Search for the cell housing the specified text and yield its (X, Y) center coordinate. 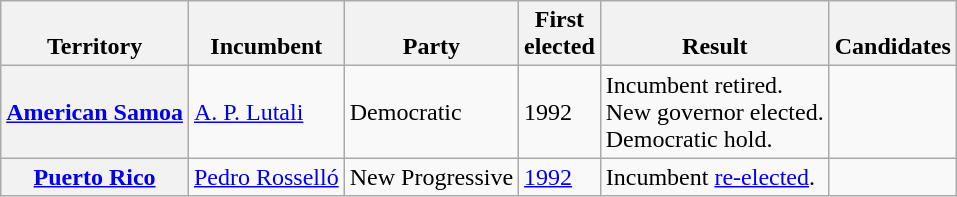
Result (714, 34)
New Progressive (431, 177)
Territory (95, 34)
American Samoa (95, 112)
Democratic (431, 112)
Puerto Rico (95, 177)
Incumbent (266, 34)
Firstelected (560, 34)
Candidates (892, 34)
Party (431, 34)
Incumbent retired.New governor elected.Democratic hold. (714, 112)
A. P. Lutali (266, 112)
Incumbent re-elected. (714, 177)
Pedro Rosselló (266, 177)
